Provide the [X, Y] coordinate of the cell's center where the given text is located.  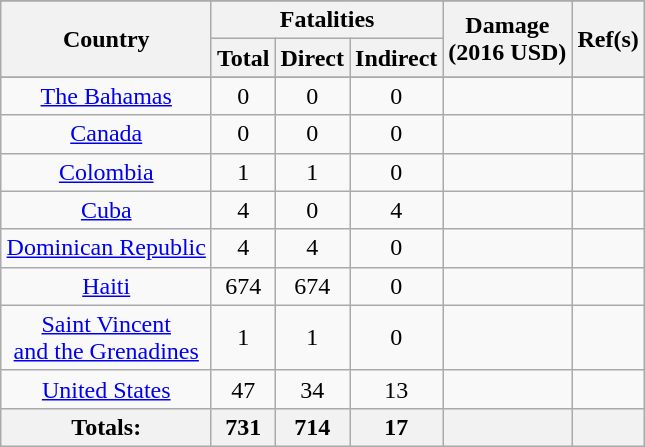
Country [106, 39]
Cuba [106, 210]
34 [312, 389]
Totals: [106, 427]
Saint Vincentand the Grenadines [106, 338]
Indirect [396, 58]
17 [396, 427]
United States [106, 389]
Ref(s) [608, 39]
The Bahamas [106, 96]
47 [243, 389]
Dominican Republic [106, 248]
731 [243, 427]
714 [312, 427]
Colombia [106, 172]
Damage(2016 USD) [508, 39]
Canada [106, 134]
Direct [312, 58]
Fatalities [326, 20]
Haiti [106, 286]
13 [396, 389]
Total [243, 58]
